Scan for the cell matching the given text and deliver its (x, y) coordinate at center. 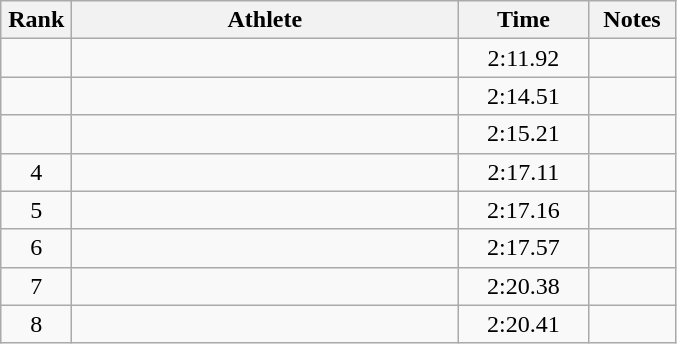
Notes (632, 20)
2:14.51 (524, 96)
2:17.57 (524, 248)
5 (36, 210)
2:15.21 (524, 134)
4 (36, 172)
8 (36, 324)
2:17.16 (524, 210)
Athlete (265, 20)
7 (36, 286)
2:20.38 (524, 286)
2:11.92 (524, 58)
Time (524, 20)
Rank (36, 20)
6 (36, 248)
2:20.41 (524, 324)
2:17.11 (524, 172)
